Search for the cell housing the specified text and yield its (X, Y) center coordinate. 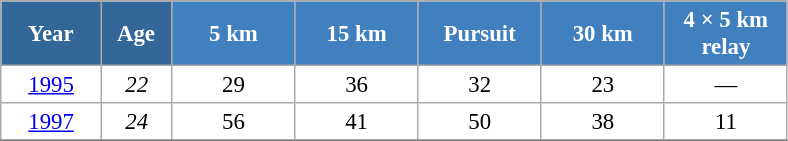
50 (480, 122)
22 (136, 85)
32 (480, 85)
Age (136, 34)
Pursuit (480, 34)
30 km (602, 34)
1995 (52, 85)
23 (602, 85)
4 × 5 km relay (726, 34)
38 (602, 122)
41 (356, 122)
36 (356, 85)
11 (726, 122)
— (726, 85)
1997 (52, 122)
56 (234, 122)
15 km (356, 34)
29 (234, 85)
5 km (234, 34)
Year (52, 34)
24 (136, 122)
